Determine the [x, y] coordinate at the center of the cell enclosing the given text.  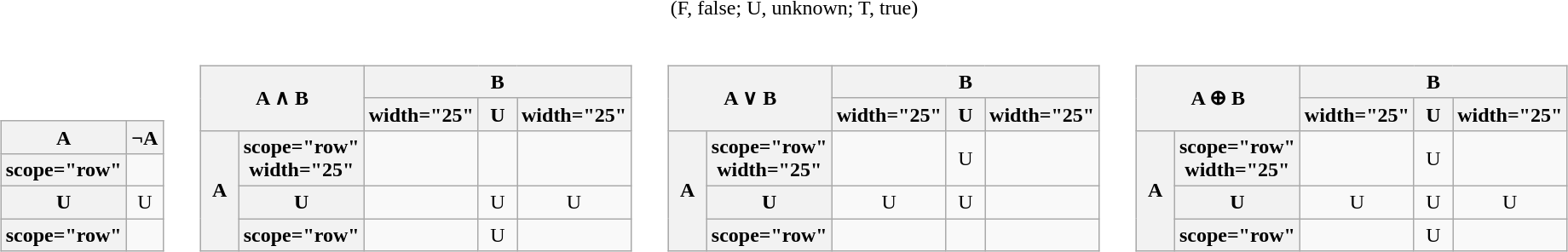
A ∧ B [282, 98]
¬A [145, 137]
A ∨ B [750, 98]
A ⊕ B [1218, 98]
